Capture the cell that displays the provided text and extract its [x, y] central coordinate. 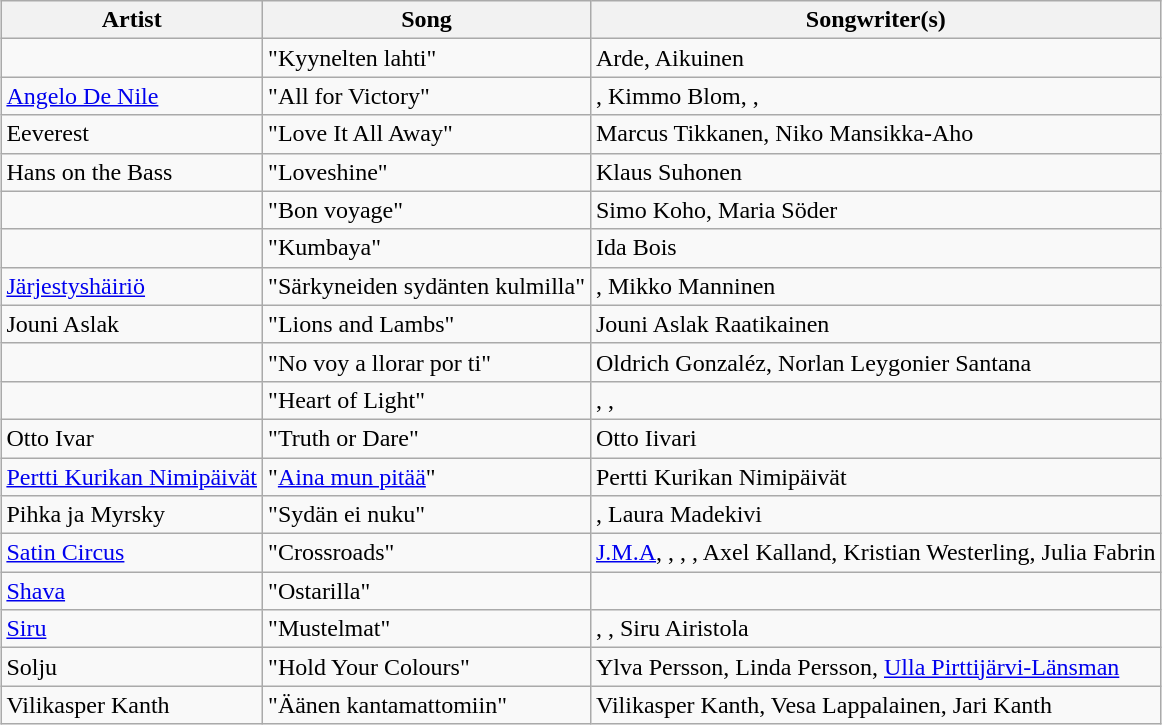
Arde, Aikuinen [876, 58]
Vilikasper Kanth, Vesa Lappalainen, Jari Kanth [876, 705]
Simo Koho, Maria Söder [876, 210]
"Loveshine" [427, 172]
Vilikasper Kanth [132, 705]
"Love It All Away" [427, 134]
Satin Circus [132, 553]
, Laura Madekivi [876, 515]
Ylva Persson, Linda Persson, Ulla Pirttijärvi-Länsman [876, 667]
Otto Ivar [132, 438]
"Sydän ei nuku" [427, 515]
Angelo De Nile [132, 96]
Oldrich Gonzaléz, Norlan Leygonier Santana [876, 362]
, , Siru Airistola [876, 629]
Pihka ja Myrsky [132, 515]
"Crossroads" [427, 553]
Song [427, 20]
Hans on the Bass [132, 172]
"Kyynelten lahti" [427, 58]
, Kimmo Blom, , [876, 96]
"Heart of Light" [427, 400]
"Äänen kantamattomiin" [427, 705]
"Kumbaya" [427, 248]
"Lions and Lambs" [427, 324]
"Truth or Dare" [427, 438]
Marcus Tikkanen, Niko Mansikka-Aho [876, 134]
Solju [132, 667]
J.M.A, , , , Axel Kalland, Kristian Westerling, Julia Fabrin [876, 553]
"Ostarilla" [427, 591]
"Aina mun pitää" [427, 477]
Ida Bois [876, 248]
Siru [132, 629]
Jouni Aslak [132, 324]
Songwriter(s) [876, 20]
, , [876, 400]
Shava [132, 591]
Jouni Aslak Raatikainen [876, 324]
"Hold Your Colours" [427, 667]
Artist [132, 20]
"Mustelmat" [427, 629]
Järjestyshäiriö [132, 286]
Otto Iivari [876, 438]
"Bon voyage" [427, 210]
Klaus Suhonen [876, 172]
, Mikko Manninen [876, 286]
"No voy a llorar por ti" [427, 362]
"All for Victory" [427, 96]
Eeverest [132, 134]
"Särkyneiden sydänten kulmilla" [427, 286]
